Output the (X, Y) coordinate of the center of the cell containing the given text.  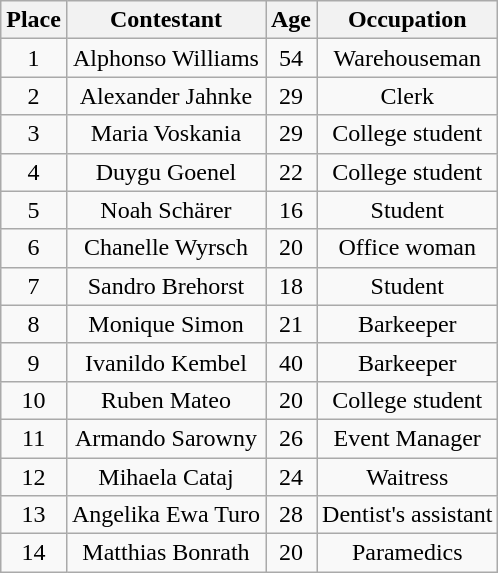
Sandro Brehorst (166, 286)
Age (292, 20)
Place (34, 20)
Occupation (408, 20)
Alphonso Williams (166, 58)
Ivanildo Kembel (166, 362)
Matthias Bonrath (166, 553)
2 (34, 96)
Ruben Mateo (166, 400)
3 (34, 134)
28 (292, 515)
Angelika Ewa Turo (166, 515)
4 (34, 172)
Chanelle Wyrsch (166, 248)
Dentist's assistant (408, 515)
Paramedics (408, 553)
22 (292, 172)
Maria Voskania (166, 134)
5 (34, 210)
14 (34, 553)
Office woman (408, 248)
18 (292, 286)
Contestant (166, 20)
11 (34, 438)
Clerk (408, 96)
Monique Simon (166, 324)
6 (34, 248)
10 (34, 400)
Armando Sarowny (166, 438)
Event Manager (408, 438)
21 (292, 324)
Waitress (408, 477)
16 (292, 210)
9 (34, 362)
54 (292, 58)
Warehouseman (408, 58)
26 (292, 438)
40 (292, 362)
Mihaela Cataj (166, 477)
Alexander Jahnke (166, 96)
7 (34, 286)
24 (292, 477)
Duygu Goenel (166, 172)
13 (34, 515)
12 (34, 477)
Noah Schärer (166, 210)
1 (34, 58)
8 (34, 324)
